Return the (X, Y) coordinate for the center point of the cell that contains the specified text.  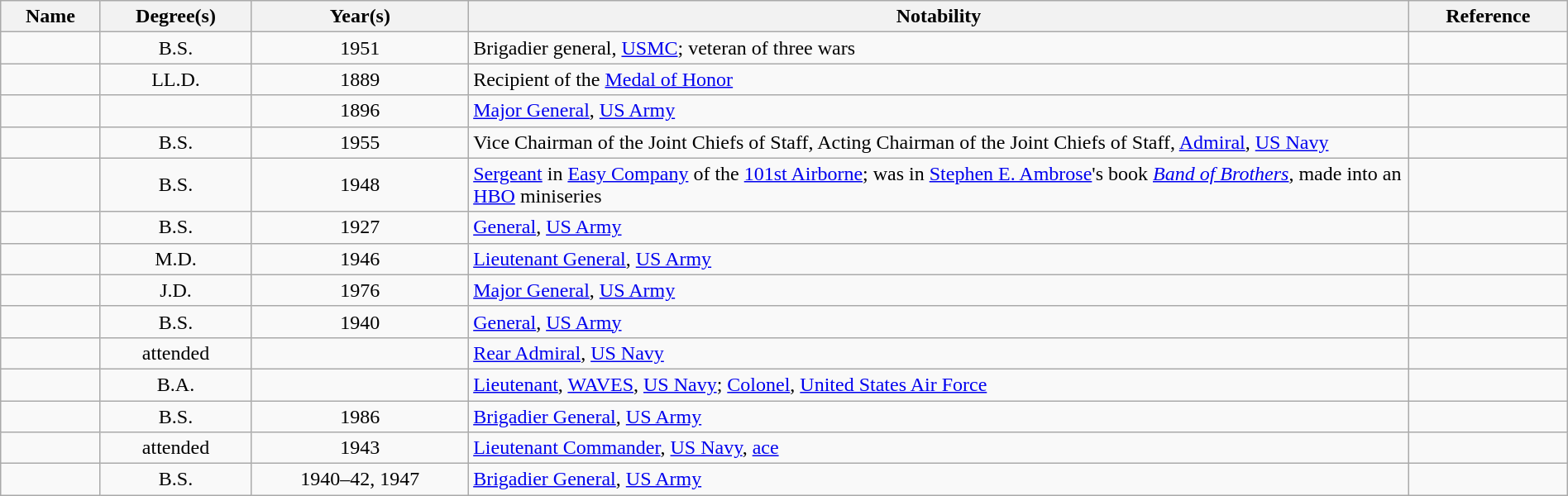
Sergeant in Easy Company of the 101st Airborne; was in Stephen E. Ambrose's book Band of Brothers, made into an HBO miniseries (939, 185)
J.D. (175, 290)
1940 (361, 322)
Brigadier general, USMC; veteran of three wars (939, 48)
1940–42, 1947 (361, 479)
Year(s) (361, 17)
Reference (1488, 17)
Degree(s) (175, 17)
1951 (361, 48)
Lieutenant General, US Army (939, 259)
Lieutenant Commander, US Navy, ace (939, 448)
1889 (361, 79)
Notability (939, 17)
1976 (361, 290)
Name (50, 17)
1986 (361, 416)
Recipient of the Medal of Honor (939, 79)
B.A. (175, 384)
1948 (361, 185)
M.D. (175, 259)
LL.D. (175, 79)
1896 (361, 111)
1927 (361, 227)
Lieutenant, WAVES, US Navy; Colonel, United States Air Force (939, 384)
1943 (361, 448)
1946 (361, 259)
1955 (361, 142)
Rear Admiral, US Navy (939, 353)
Vice Chairman of the Joint Chiefs of Staff, Acting Chairman of the Joint Chiefs of Staff, Admiral, US Navy (939, 142)
